Output the [x, y] coordinate of the center of the cell containing the given text.  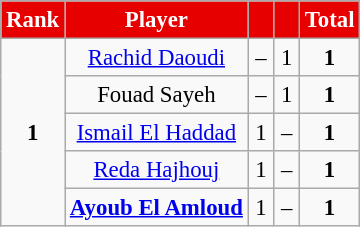
Total [329, 20]
Fouad Sayeh [157, 95]
Ismail El Haddad [157, 133]
Ayoub El Amloud [157, 208]
Reda Hajhouj [157, 170]
Rachid Daoudi [157, 58]
Rank [33, 20]
Player [157, 20]
